Pinpoint the cell where the given text exists, returning its [X, Y] midpoint coordinate. 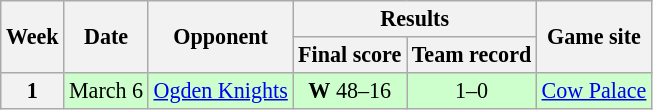
W 48–16 [350, 90]
Opponent [220, 36]
Date [106, 36]
Cow Palace [594, 90]
March 6 [106, 90]
Week [32, 36]
1–0 [471, 90]
Team record [471, 54]
Results [414, 18]
Final score [350, 54]
Ogden Knights [220, 90]
Game site [594, 36]
1 [32, 90]
